Search for the cell housing the specified text and yield its [x, y] center coordinate. 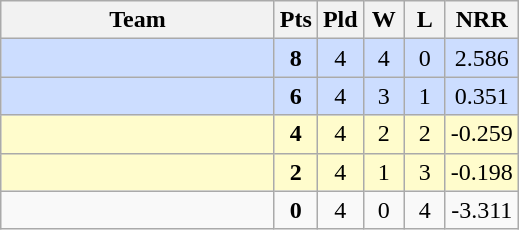
-3.311 [482, 210]
-0.259 [482, 134]
Pld [340, 20]
Pts [296, 20]
Team [138, 20]
6 [296, 96]
8 [296, 58]
L [424, 20]
-0.198 [482, 172]
0.351 [482, 96]
NRR [482, 20]
2.586 [482, 58]
W [384, 20]
